Return [X, Y] of the center of cell containing provided text 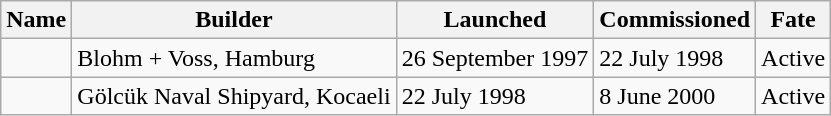
Blohm + Voss, Hamburg [234, 58]
26 September 1997 [495, 58]
Gölcük Naval Shipyard, Kocaeli [234, 96]
Launched [495, 20]
Fate [794, 20]
8 June 2000 [675, 96]
Commissioned [675, 20]
Name [36, 20]
Builder [234, 20]
